Detect which cell encompasses the target text, then output its (X, Y) center coordinate. 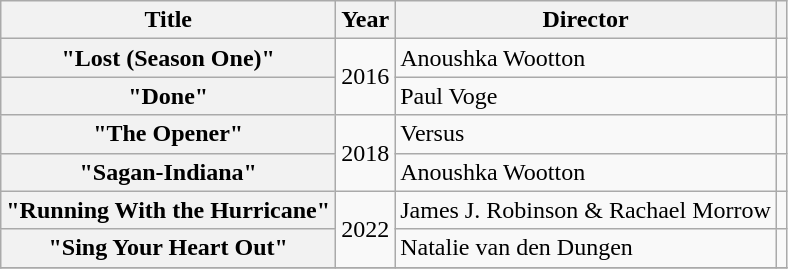
James J. Robinson & Rachael Morrow (586, 210)
"Running With the Hurricane" (168, 210)
"Sing Your Heart Out" (168, 248)
Title (168, 20)
"The Opener" (168, 134)
2022 (366, 229)
Year (366, 20)
"Done" (168, 96)
Versus (586, 134)
"Sagan-Indiana" (168, 172)
"Lost (Season One)" (168, 58)
Natalie van den Dungen (586, 248)
Director (586, 20)
2016 (366, 77)
Paul Voge (586, 96)
2018 (366, 153)
